Locate the cell with the specified text and output its [X, Y] center coordinate. 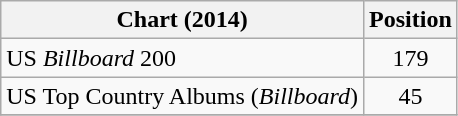
179 [411, 58]
Chart (2014) [182, 20]
Position [411, 20]
US Top Country Albums (Billboard) [182, 96]
45 [411, 96]
US Billboard 200 [182, 58]
